Find where the given text appears and provide that cell's center as [x, y] coordinate. 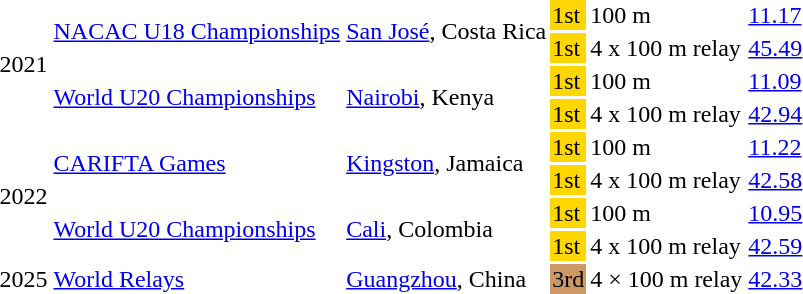
San José, Costa Rica [446, 32]
Cali, Colombia [446, 230]
CARIFTA Games [197, 164]
NACAC U18 Championships [197, 32]
Kingston, Jamaica [446, 164]
Guangzhou, China [446, 279]
4 × 100 m relay [666, 279]
3rd [568, 279]
World Relays [197, 279]
Nairobi, Kenya [446, 98]
